Return the [X, Y] coordinate for the center point of the cell that contains the specified text.  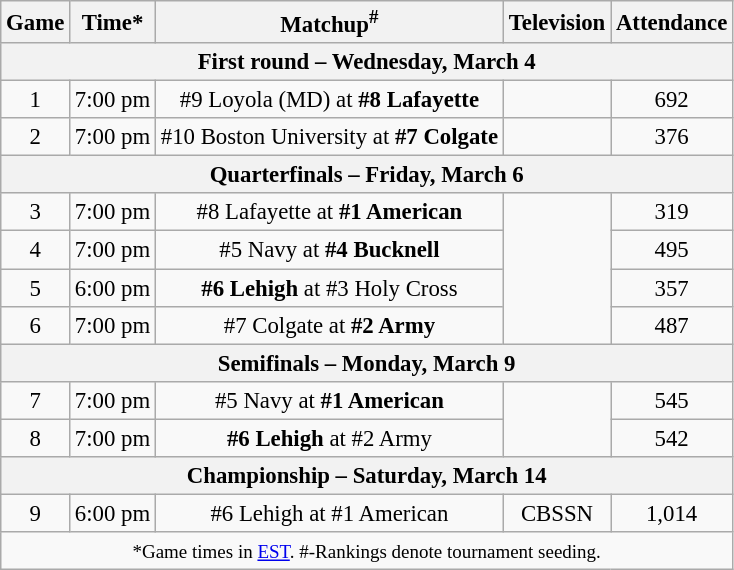
#6 Lehigh at #2 Army [329, 438]
#6 Lehigh at #1 American [329, 513]
First round – Wednesday, March 4 [367, 62]
6 [36, 325]
495 [672, 250]
2 [36, 137]
Quarterfinals – Friday, March 6 [367, 175]
Attendance [672, 22]
Matchup# [329, 22]
#6 Lehigh at #3 Holy Cross [329, 288]
3 [36, 213]
692 [672, 100]
5 [36, 288]
542 [672, 438]
#10 Boston University at #7 Colgate [329, 137]
319 [672, 213]
545 [672, 400]
Time* [113, 22]
*Game times in EST. #-Rankings denote tournament seeding. [367, 551]
1 [36, 100]
Game [36, 22]
357 [672, 288]
#5 Navy at #1 American [329, 400]
8 [36, 438]
Semifinals – Monday, March 9 [367, 363]
9 [36, 513]
Championship – Saturday, March 14 [367, 476]
7 [36, 400]
#5 Navy at #4 Bucknell [329, 250]
#7 Colgate at #2 Army [329, 325]
Television [556, 22]
#8 Lafayette at #1 American [329, 213]
4 [36, 250]
487 [672, 325]
CBSSN [556, 513]
#9 Loyola (MD) at #8 Lafayette [329, 100]
376 [672, 137]
1,014 [672, 513]
